Capture the cell that displays the provided text and extract its (X, Y) central coordinate. 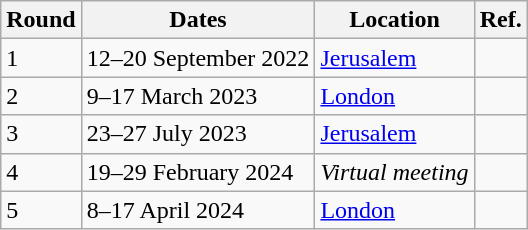
9–17 March 2023 (198, 96)
3 (41, 134)
Ref. (500, 20)
Location (394, 20)
Round (41, 20)
23–27 July 2023 (198, 134)
8–17 April 2024 (198, 210)
5 (41, 210)
Dates (198, 20)
12–20 September 2022 (198, 58)
19–29 February 2024 (198, 172)
Virtual meeting (394, 172)
2 (41, 96)
4 (41, 172)
1 (41, 58)
